Detect which cell encompasses the target text, then output its [X, Y] center coordinate. 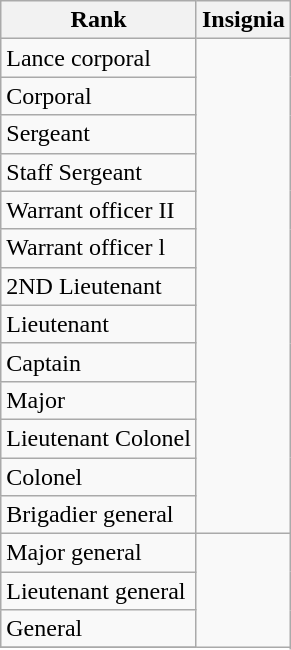
Lieutenant general [99, 591]
Colonel [99, 477]
Major general [99, 553]
2ND Lieutenant [99, 286]
Lieutenant Colonel [99, 438]
Major [99, 400]
Lance corporal [99, 58]
Lieutenant [99, 324]
Warrant officer l [99, 248]
Corporal [99, 96]
Brigadier general [99, 515]
Warrant officer II [99, 210]
Rank [99, 20]
Insignia [243, 20]
General [99, 629]
Sergeant [99, 134]
Captain [99, 362]
Staff Sergeant [99, 172]
